From the cell containing the given text, extract its center point as (X, Y) coordinate. 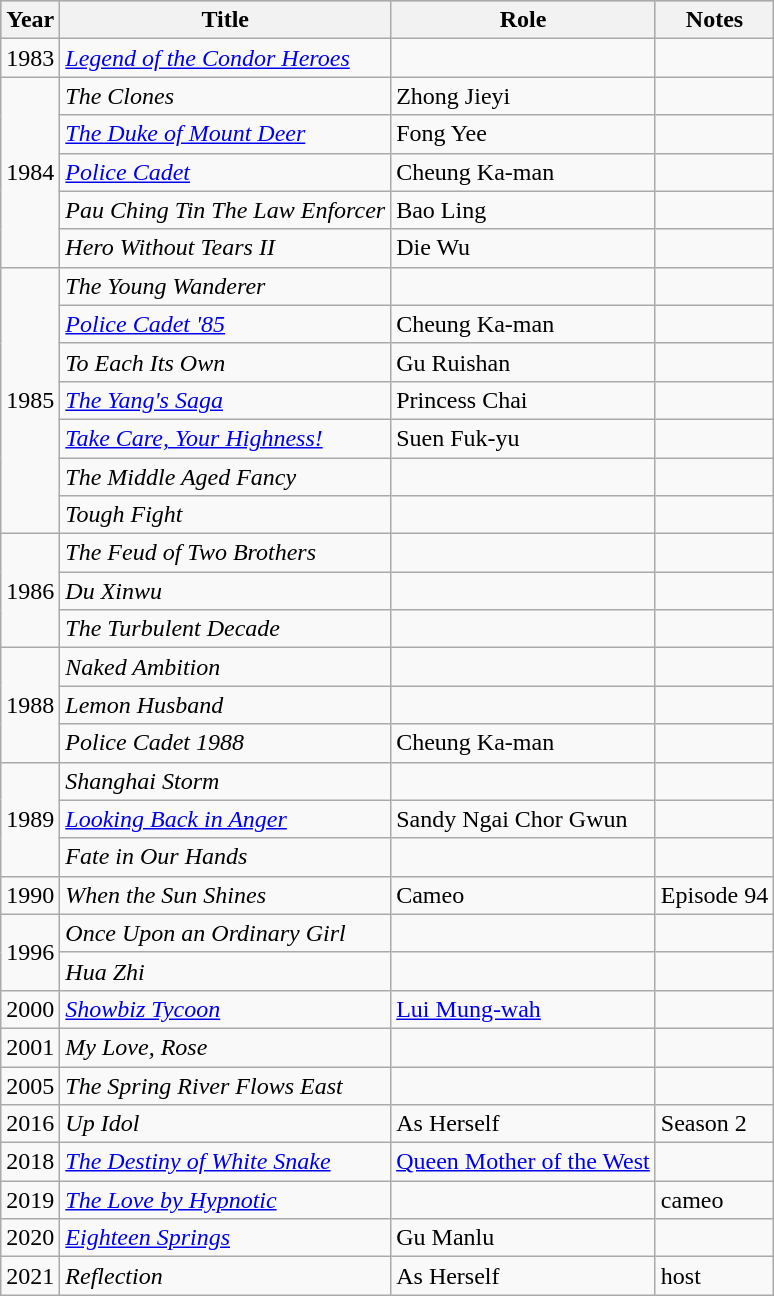
Zhong Jieyi (524, 96)
Year (30, 20)
The Clones (226, 96)
Title (226, 20)
Fong Yee (524, 134)
cameo (714, 1200)
1983 (30, 58)
2001 (30, 1047)
2000 (30, 1009)
Hua Zhi (226, 971)
Hero Without Tears II (226, 248)
1986 (30, 591)
Eighteen Springs (226, 1238)
Gu Ruishan (524, 362)
Lui Mung-wah (524, 1009)
Tough Fight (226, 515)
Take Care, Your Highness! (226, 438)
2019 (30, 1200)
1989 (30, 819)
Looking Back in Anger (226, 819)
Up Idol (226, 1124)
Legend of the Condor Heroes (226, 58)
Police Cadet 1988 (226, 743)
1984 (30, 172)
Du Xinwu (226, 591)
2016 (30, 1124)
The Yang's Saga (226, 400)
1990 (30, 895)
Bao Ling (524, 210)
The Love by Hypnotic (226, 1200)
To Each Its Own (226, 362)
Role (524, 20)
Police Cadet (226, 172)
Lemon Husband (226, 705)
Once Upon an Ordinary Girl (226, 933)
Suen Fuk-yu (524, 438)
2005 (30, 1085)
Naked Ambition (226, 667)
Episode 94 (714, 895)
Shanghai Storm (226, 781)
host (714, 1276)
1996 (30, 952)
Queen Mother of the West (524, 1162)
My Love, Rose (226, 1047)
1988 (30, 705)
Notes (714, 20)
2021 (30, 1276)
2020 (30, 1238)
Princess Chai (524, 400)
The Turbulent Decade (226, 629)
The Destiny of White Snake (226, 1162)
1985 (30, 400)
Police Cadet '85 (226, 324)
When the Sun Shines (226, 895)
The Young Wanderer (226, 286)
The Middle Aged Fancy (226, 477)
Season 2 (714, 1124)
Die Wu (524, 248)
Fate in Our Hands (226, 857)
Gu Manlu (524, 1238)
Pau Ching Tin The Law Enforcer (226, 210)
The Spring River Flows East (226, 1085)
The Feud of Two Brothers (226, 553)
Reflection (226, 1276)
2018 (30, 1162)
The Duke of Mount Deer (226, 134)
Sandy Ngai Chor Gwun (524, 819)
Showbiz Tycoon (226, 1009)
Cameo (524, 895)
